Output the (X, Y) coordinate of the center of the cell containing the given text.  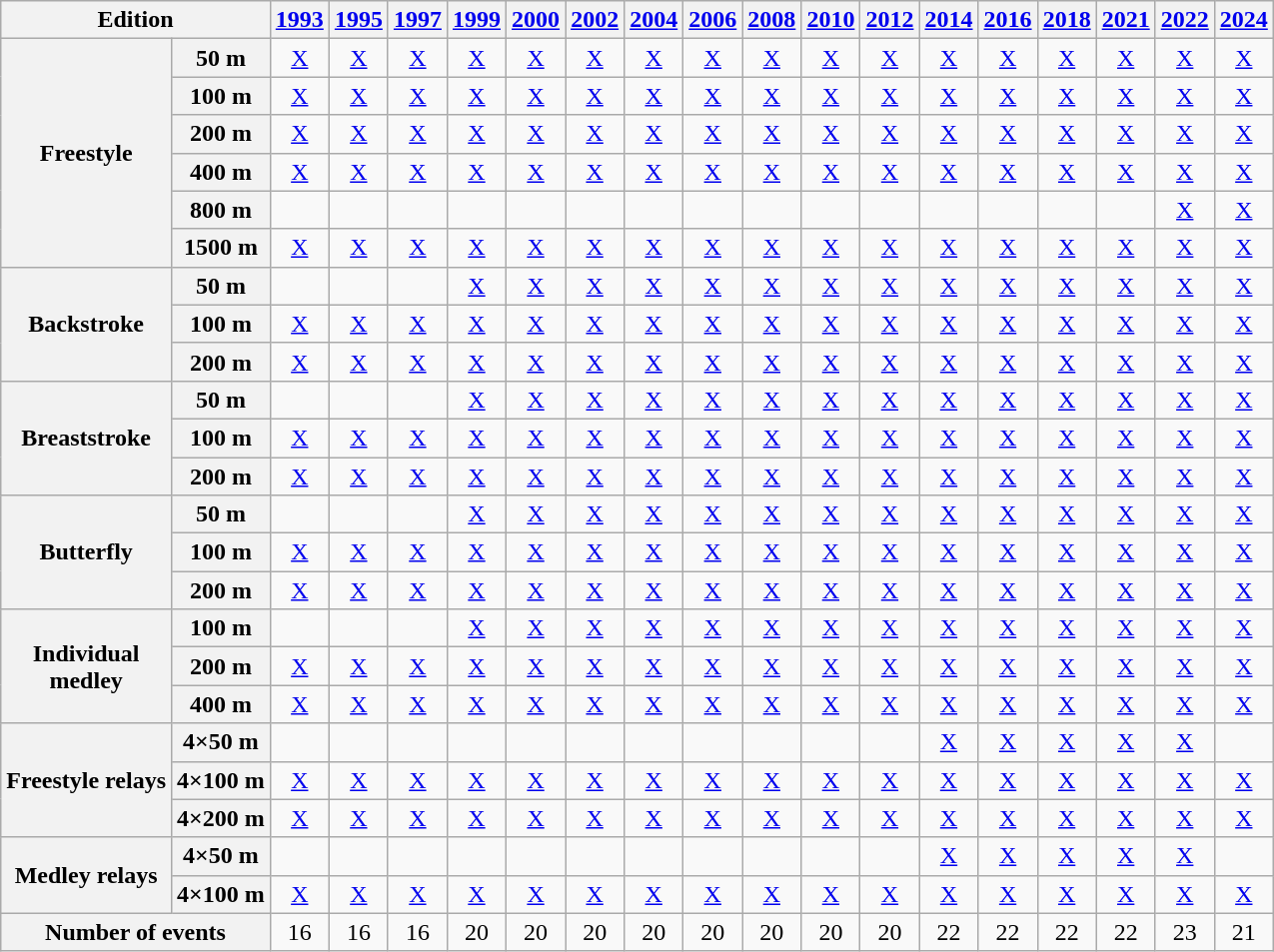
4×200 m (222, 818)
23 (1185, 932)
2022 (1185, 20)
Freestyle relays (86, 780)
2008 (771, 20)
2012 (889, 20)
2024 (1243, 20)
1999 (476, 20)
2002 (596, 20)
2000 (536, 20)
Edition (136, 20)
2004 (653, 20)
Butterfly (86, 552)
Breaststroke (86, 438)
2021 (1125, 20)
800 m (222, 210)
Freestyle (86, 153)
2014 (949, 20)
2006 (713, 20)
21 (1243, 932)
2018 (1067, 20)
1500 m (222, 248)
2010 (831, 20)
1997 (418, 20)
Individualmedley (86, 666)
1995 (358, 20)
Backstroke (86, 324)
Medley relays (86, 875)
1993 (300, 20)
2016 (1007, 20)
Number of events (136, 932)
